Capture the cell that displays the provided text and extract its (x, y) central coordinate. 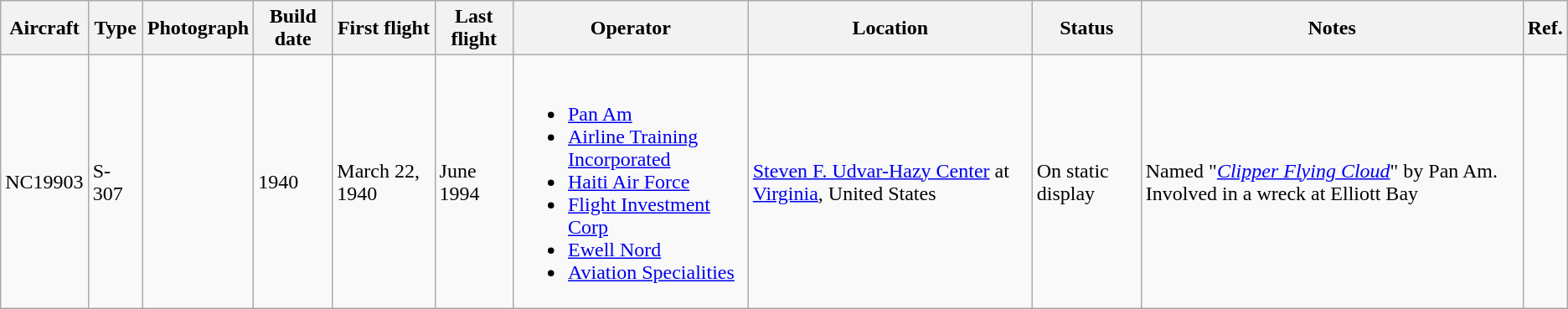
Ref. (1545, 28)
Build date (293, 28)
Steven F. Udvar-Hazy Center at Virginia, United States (890, 182)
S-307 (116, 182)
Status (1086, 28)
1940 (293, 182)
Location (890, 28)
Photograph (198, 28)
NC19903 (44, 182)
Aircraft (44, 28)
Named "Clipper Flying Cloud" by Pan Am. Involved in a wreck at Elliott Bay (1332, 182)
Type (116, 28)
Operator (630, 28)
June 1994 (474, 182)
March 22, 1940 (384, 182)
First flight (384, 28)
Notes (1332, 28)
On static display (1086, 182)
Pan AmAirline Training IncorporatedHaiti Air ForceFlight Investment CorpEwell NordAviation Specialities (630, 182)
Last flight (474, 28)
